Capture the cell that displays the provided text and extract its (X, Y) central coordinate. 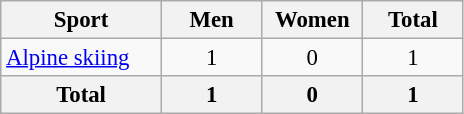
Women (312, 20)
Men (212, 20)
Sport (82, 20)
Alpine skiing (82, 58)
